Pinpoint the cell where the given text exists, returning its (x, y) midpoint coordinate. 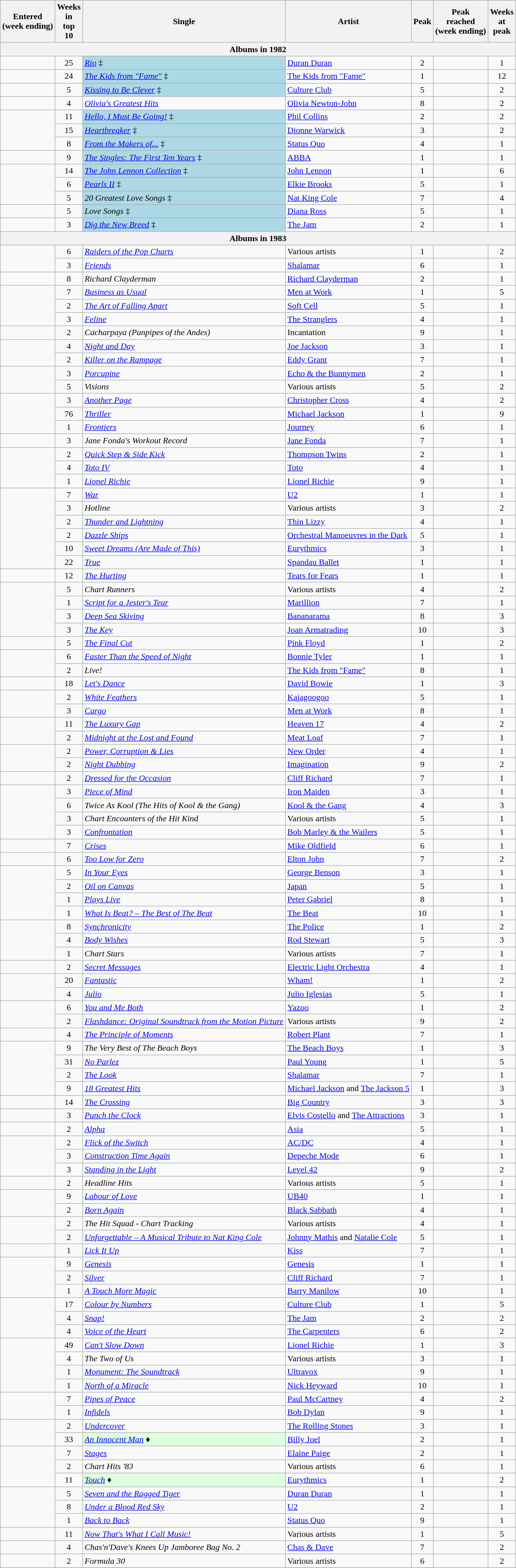
Mike Oldfield (348, 846)
Bob Dylan (348, 1412)
Midnight at the Lost and Found (184, 738)
49 (69, 1345)
Monument: The Soundtrack (184, 1372)
Paul McCartney (348, 1399)
Black Sabbath (348, 1210)
Single (184, 21)
Depeche Mode (348, 1156)
Nick Heyward (348, 1385)
George Benson (348, 873)
Tears for Fears (348, 576)
20 (69, 980)
33 (69, 1439)
Julio (184, 994)
John Lennon (348, 171)
Kajagoogoo (348, 697)
Albums in 1982 (258, 49)
Night Dubbing (184, 764)
The Art of Falling Apart (184, 306)
76 (69, 414)
Dressed for the Occasion (184, 778)
Formula 30 (184, 1561)
Voice of the Heart (184, 1331)
UB40 (348, 1196)
In Your Eyes (184, 873)
Johnny Mathis and Natalie Cole (348, 1237)
Frontiers (184, 427)
Artist (348, 21)
Elvis Costello and The Attractions (348, 1116)
Visions (184, 387)
Big Country (348, 1102)
Bananarama (348, 616)
Chart Stars (184, 953)
Friends (184, 265)
Dazzle Ships (184, 535)
The Hurting (184, 576)
Level 42 (348, 1169)
The Beat (348, 913)
Chart Runners (184, 589)
Lick It Up (184, 1250)
Fantastic (184, 980)
Imagination (348, 764)
Michael Jackson and The Jackson 5 (348, 1089)
Colour by Numbers (184, 1305)
Quick Step & Side Kick (184, 454)
Eddy Grant (348, 360)
Too Low for Zero (184, 859)
Let's Dance (184, 684)
Bob Marley & the Wailers (348, 832)
Flick of the Switch (184, 1142)
North of a Miracle (184, 1385)
Infidels (184, 1412)
Electric Light Orchestra (348, 967)
Can't Slow Down (184, 1345)
Joan Armatrading (348, 629)
Touch ♦ (184, 1480)
Unforgettable – A Musical Tribute to Nat King Cole (184, 1237)
Thompson Twins (348, 454)
Joe Jackson (348, 346)
Rod Stewart (348, 940)
Incantation (348, 333)
Undercover (184, 1426)
Confrontation (184, 832)
Pink Floyd (348, 643)
Elaine Paige (348, 1453)
Kiss (348, 1250)
Live! (184, 670)
Twice As Kool (The Hits of Kool & the Gang) (184, 805)
Asia (348, 1129)
The Principle of Moments (184, 1034)
Rio ‡ (184, 63)
The Two of Us (184, 1358)
Jane Fonda (348, 441)
Hotline (184, 508)
Paul Young (348, 1061)
Dig the New Breed ‡ (184, 225)
Ultravox (348, 1372)
Standing in the Light (184, 1169)
Seven and the Ragged Tiger (184, 1493)
24 (69, 76)
Echo & the Bunnymen (348, 373)
The Hit Squad - Chart Tracking (184, 1223)
Feline (184, 319)
Body Wishes (184, 940)
ABBA (348, 157)
17 (69, 1305)
31 (69, 1061)
The Stranglers (348, 319)
The Rolling Stones (348, 1426)
Weeksatpeak (502, 21)
Peter Gabriel (348, 900)
The Look (184, 1075)
Wham! (348, 980)
Oil on Canvas (184, 886)
Jane Fonda's Workout Record (184, 441)
Entered (week ending) (28, 21)
From the Makers of... ‡ (184, 144)
Plays Live (184, 900)
Stages (184, 1453)
Punch the Clock (184, 1116)
Yazoo (348, 1007)
Killer on the Rampage (184, 360)
No Parlez (184, 1061)
Toto IV (184, 468)
Barry Manilow (348, 1291)
Alpha (184, 1129)
Olivia Newton-John (348, 103)
20 Greatest Love Songs ‡ (184, 198)
Journey (348, 427)
Labour of Love (184, 1196)
Script for a Jester's Tear (184, 602)
Business as Usual (184, 292)
Robert Plant (348, 1034)
Piece of Mind (184, 791)
Meat Loaf (348, 738)
The Kids from "Fame" ‡ (184, 76)
Peak (422, 21)
Heartbreaker ‡ (184, 130)
The Beach Boys (348, 1048)
True (184, 562)
Dionne Warwick (348, 130)
Nat King Cole (348, 198)
The Luxury Gap (184, 724)
Back to Back (184, 1520)
Olivia's Greatest Hits (184, 103)
Porcupine (184, 373)
Deep Sea Skiving (184, 616)
15 (69, 130)
18 Greatest Hits (184, 1089)
The Key (184, 629)
Thin Lizzy (348, 522)
AC/DC (348, 1142)
Chas'n'Dave's Knees Up Jamboree Bag No. 2 (184, 1547)
Faster Than the Speed of Night (184, 657)
Julio Iglesias (348, 994)
Cargo (184, 711)
Michael Jackson (348, 414)
Billy Joel (348, 1439)
Spandau Ballet (348, 562)
War (184, 495)
The Very Best of The Beach Boys (184, 1048)
Bonnie Tyler (348, 657)
Born Again (184, 1210)
Diana Ross (348, 211)
White Feathers (184, 697)
Albums in 1983 (258, 238)
Japan (348, 886)
The Singles: The First Ten Years ‡ (184, 157)
Hello, I Must Be Going! ‡ (184, 117)
New Order (348, 751)
Now That's What I Call Music! (184, 1534)
Secret Messages (184, 967)
Flashdance: Original Soundtrack from the Motion Picture (184, 1021)
Cacharpaya (Panpipes of the Andes) (184, 333)
You and Me Both (184, 1007)
What Is Beat? – The Best of The Beat (184, 913)
Sweet Dreams (Are Made of This) (184, 549)
Chart Hits '83 (184, 1466)
Chart Encounters of the Hit Kind (184, 818)
Thriller (184, 414)
Elton John (348, 859)
Power, Corruption & Lies (184, 751)
18 (69, 684)
22 (69, 562)
Synchronicity (184, 927)
Under a Blood Red Sky (184, 1507)
Soft Cell (348, 306)
Construction Time Again (184, 1156)
Pearls II ‡ (184, 184)
Elkie Brooks (348, 184)
Christopher Cross (348, 400)
Marillion (348, 602)
Toto (348, 468)
Chas & Dave (348, 1547)
The Carpenters (348, 1331)
25 (69, 63)
Silver (184, 1278)
Orchestral Manoeuvres in the Dark (348, 535)
Love Songs ‡ (184, 211)
Heaven 17 (348, 724)
Snap! (184, 1318)
Weeksintop10 (69, 21)
Kissing to Be Clever ‡ (184, 90)
The John Lennon Collection ‡ (184, 171)
The Crossing (184, 1102)
Peakreached (week ending) (461, 21)
A Touch More Magic (184, 1291)
Iron Maiden (348, 791)
Kool & the Gang (348, 805)
Raiders of the Pop Charts (184, 252)
Another Page (184, 400)
Headline Hits (184, 1183)
Crises (184, 846)
Night and Day (184, 346)
The Final Cut (184, 643)
Thunder and Lightning (184, 522)
An Innocent Man ♦ (184, 1439)
The Police (348, 927)
Phil Collins (348, 117)
Pipes of Peace (184, 1399)
David Bowie (348, 684)
